Identify which cell holds the provided text, then report its [X, Y] central coordinate. 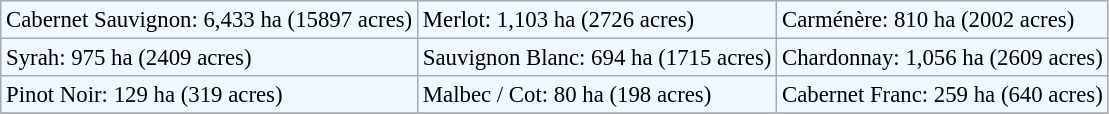
Merlot: 1,103 ha (2726 acres) [598, 20]
Cabernet Sauvignon: 6,433 ha (15897 acres) [210, 20]
Sauvignon Blanc: 694 ha (1715 acres) [598, 58]
Syrah: 975 ha (2409 acres) [210, 58]
Pinot Noir: 129 ha (319 acres) [210, 95]
Malbec / Cot: 80 ha (198 acres) [598, 95]
Carménère: 810 ha (2002 acres) [942, 20]
Chardonnay: 1,056 ha (2609 acres) [942, 58]
Cabernet Franc: 259 ha (640 acres) [942, 95]
